Scan for the cell matching the given text and deliver its [X, Y] coordinate at center. 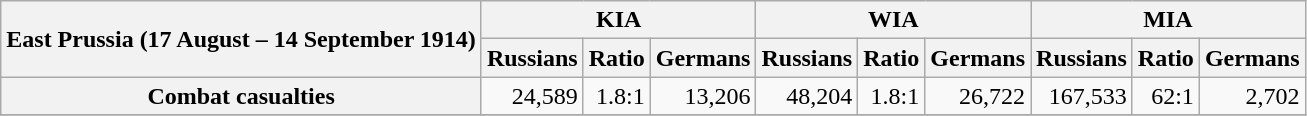
2,702 [1252, 96]
KIA [618, 20]
WIA [894, 20]
MIA [1168, 20]
48,204 [807, 96]
East Prussia (17 August – 14 September 1914) [242, 39]
167,533 [1082, 96]
13,206 [703, 96]
62:1 [1166, 96]
Combat casualties [242, 96]
26,722 [978, 96]
24,589 [532, 96]
